Provide the [X, Y] coordinate of the cell's center where the given text is located.  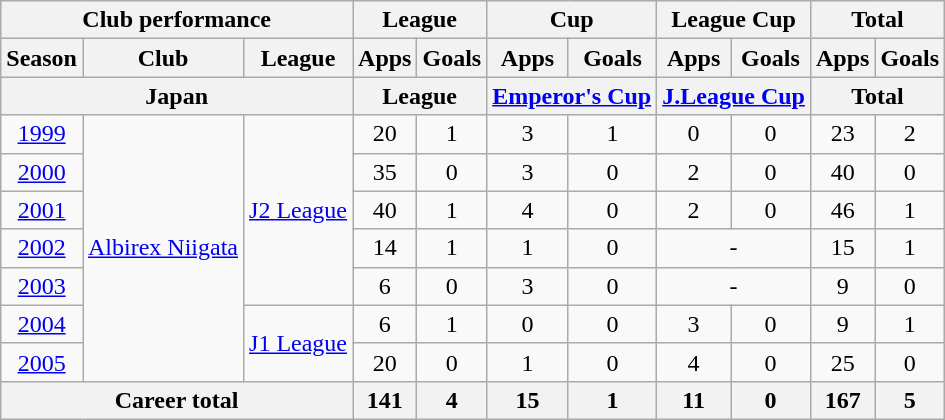
141 [385, 400]
Japan [177, 96]
2000 [42, 172]
2001 [42, 210]
Emperor's Cup [572, 96]
35 [385, 172]
Career total [177, 400]
2003 [42, 286]
1999 [42, 134]
2004 [42, 324]
5 [910, 400]
167 [842, 400]
46 [842, 210]
2005 [42, 362]
Albirex Niigata [162, 248]
Club performance [177, 20]
League Cup [734, 20]
J.League Cup [734, 96]
Season [42, 58]
14 [385, 248]
23 [842, 134]
11 [694, 400]
2002 [42, 248]
Club [162, 58]
J1 League [298, 343]
Cup [572, 20]
J2 League [298, 210]
25 [842, 362]
